Return the [X, Y] coordinate for the center point of the cell that contains the specified text.  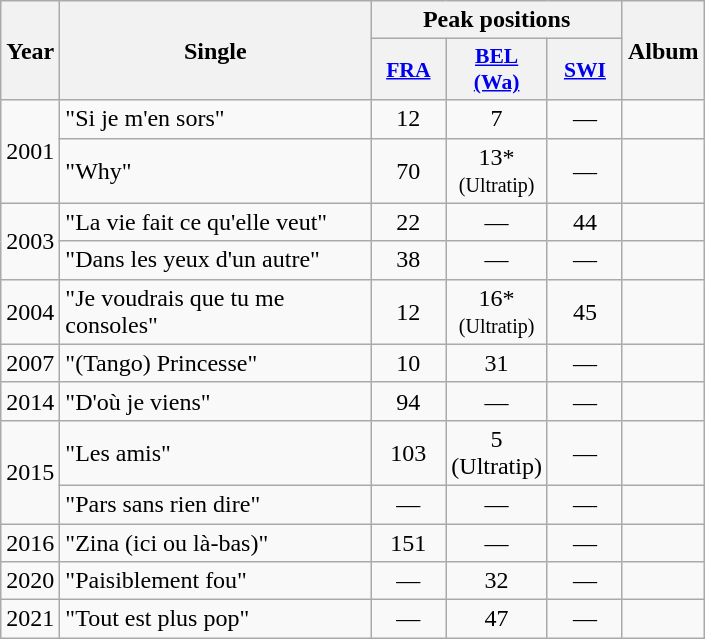
2014 [30, 401]
"Je voudrais que tu me consoles" [216, 312]
FRA [408, 70]
22 [408, 222]
2016 [30, 543]
SWI [584, 70]
151 [408, 543]
"Les amis" [216, 452]
38 [408, 260]
"Dans les yeux d'un autre" [216, 260]
"Why" [216, 170]
"(Tango) Princesse" [216, 363]
2001 [30, 152]
Peak positions [497, 20]
Year [30, 50]
2015 [30, 472]
"Zina (ici ou là-bas)" [216, 543]
13*(Ultratip) [497, 170]
"D'où je viens" [216, 401]
"Si je m'en sors" [216, 119]
"Paisiblement fou" [216, 581]
BEL (Wa) [497, 70]
2020 [30, 581]
2007 [30, 363]
45 [584, 312]
5 (Ultratip) [497, 452]
2004 [30, 312]
2021 [30, 619]
16*(Ultratip) [497, 312]
"La vie fait ce qu'elle veut" [216, 222]
"Tout est plus pop" [216, 619]
94 [408, 401]
Album [663, 50]
7 [497, 119]
47 [497, 619]
Single [216, 50]
2003 [30, 241]
32 [497, 581]
103 [408, 452]
44 [584, 222]
10 [408, 363]
70 [408, 170]
"Pars sans rien dire" [216, 504]
31 [497, 363]
